Find where the given text appears and provide that cell's center as [X, Y] coordinate. 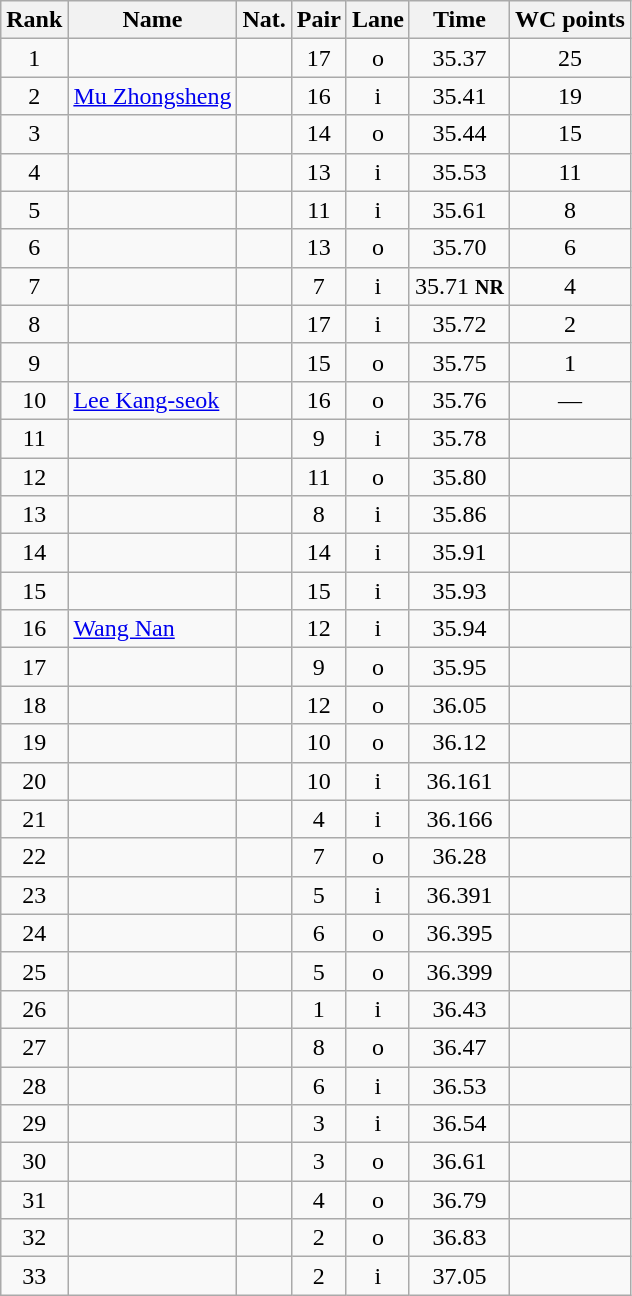
36.83 [459, 1238]
36.53 [459, 1085]
35.72 [459, 324]
32 [34, 1238]
31 [34, 1200]
35.71 NR [459, 286]
Lane [378, 20]
30 [34, 1162]
35.53 [459, 172]
35.94 [459, 629]
20 [34, 781]
36.166 [459, 819]
35.78 [459, 438]
35.75 [459, 362]
35.41 [459, 96]
33 [34, 1276]
21 [34, 819]
29 [34, 1124]
26 [34, 1009]
36.43 [459, 1009]
36.79 [459, 1200]
Mu Zhongsheng [152, 96]
23 [34, 895]
35.61 [459, 210]
35.76 [459, 400]
36.05 [459, 705]
36.395 [459, 933]
— [570, 400]
37.05 [459, 1276]
35.93 [459, 591]
35.80 [459, 477]
35.86 [459, 515]
36.161 [459, 781]
36.28 [459, 857]
35.95 [459, 667]
36.12 [459, 743]
36.61 [459, 1162]
Nat. [264, 20]
Wang Nan [152, 629]
35.37 [459, 58]
27 [34, 1047]
Lee Kang-seok [152, 400]
35.44 [459, 134]
Name [152, 20]
28 [34, 1085]
Pair [318, 20]
36.54 [459, 1124]
35.91 [459, 553]
35.70 [459, 248]
Rank [34, 20]
36.399 [459, 971]
36.47 [459, 1047]
24 [34, 933]
22 [34, 857]
WC points [570, 20]
36.391 [459, 895]
18 [34, 705]
Time [459, 20]
